From the cell containing the given text, extract its center point as (x, y) coordinate. 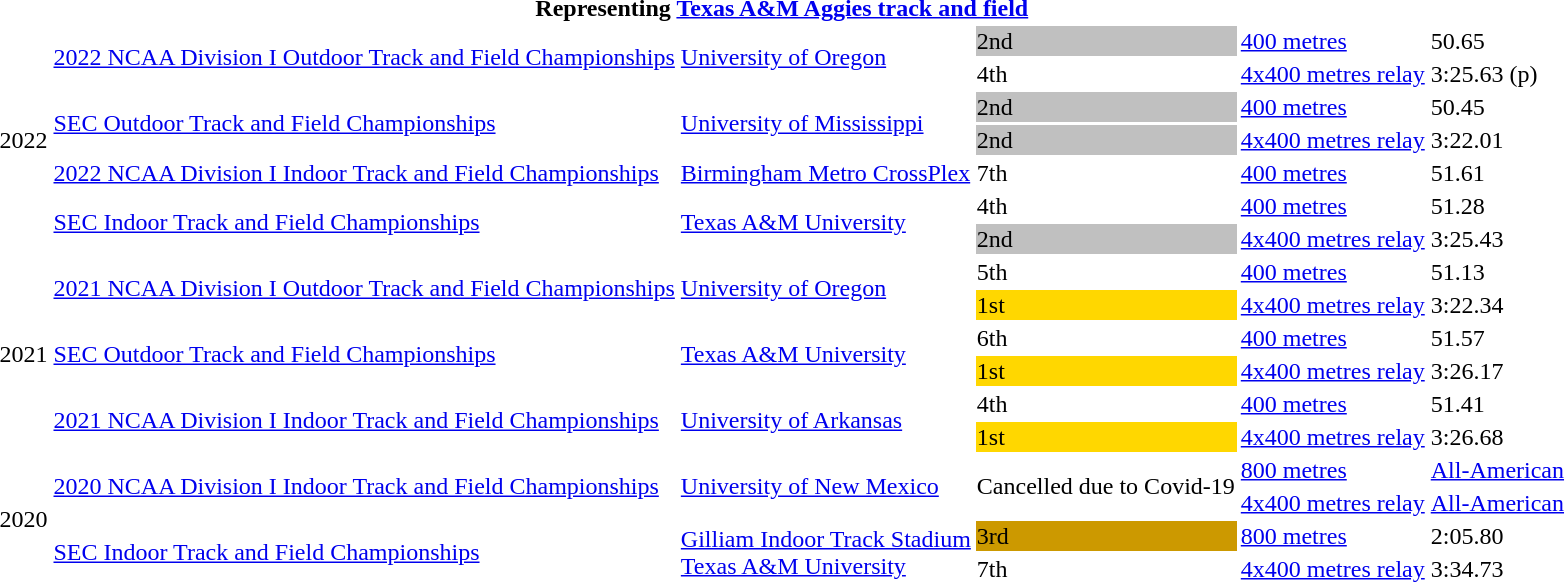
SEC Indoor Track and Field Championships (364, 222)
2020 NCAA Division I Indoor Track and Field Championships (364, 486)
3:26.17 (1497, 371)
3:25.43 (1497, 239)
51.61 (1497, 173)
Birmingham Metro CrossPlex (826, 173)
3:26.68 (1497, 437)
3:22.01 (1497, 140)
51.13 (1497, 272)
2021 NCAA Division I Outdoor Track and Field Championships (364, 288)
University of Arkansas (826, 420)
3:25.63 (p) (1497, 74)
2021 NCAA Division I Indoor Track and Field Championships (364, 420)
50.45 (1497, 107)
7th (1106, 173)
3rd (1106, 536)
2022 NCAA Division I Outdoor Track and Field Championships (364, 58)
5th (1106, 272)
50.65 (1497, 41)
2022 NCAA Division I Indoor Track and Field Championships (364, 173)
6th (1106, 338)
2:05.80 (1497, 536)
Cancelled due to Covid-19 (1106, 486)
51.28 (1497, 206)
51.57 (1497, 338)
3:22.34 (1497, 305)
University of New Mexico (826, 486)
University of Mississippi (826, 124)
51.41 (1497, 404)
